Scan for the cell matching the given text and deliver its [x, y] coordinate at center. 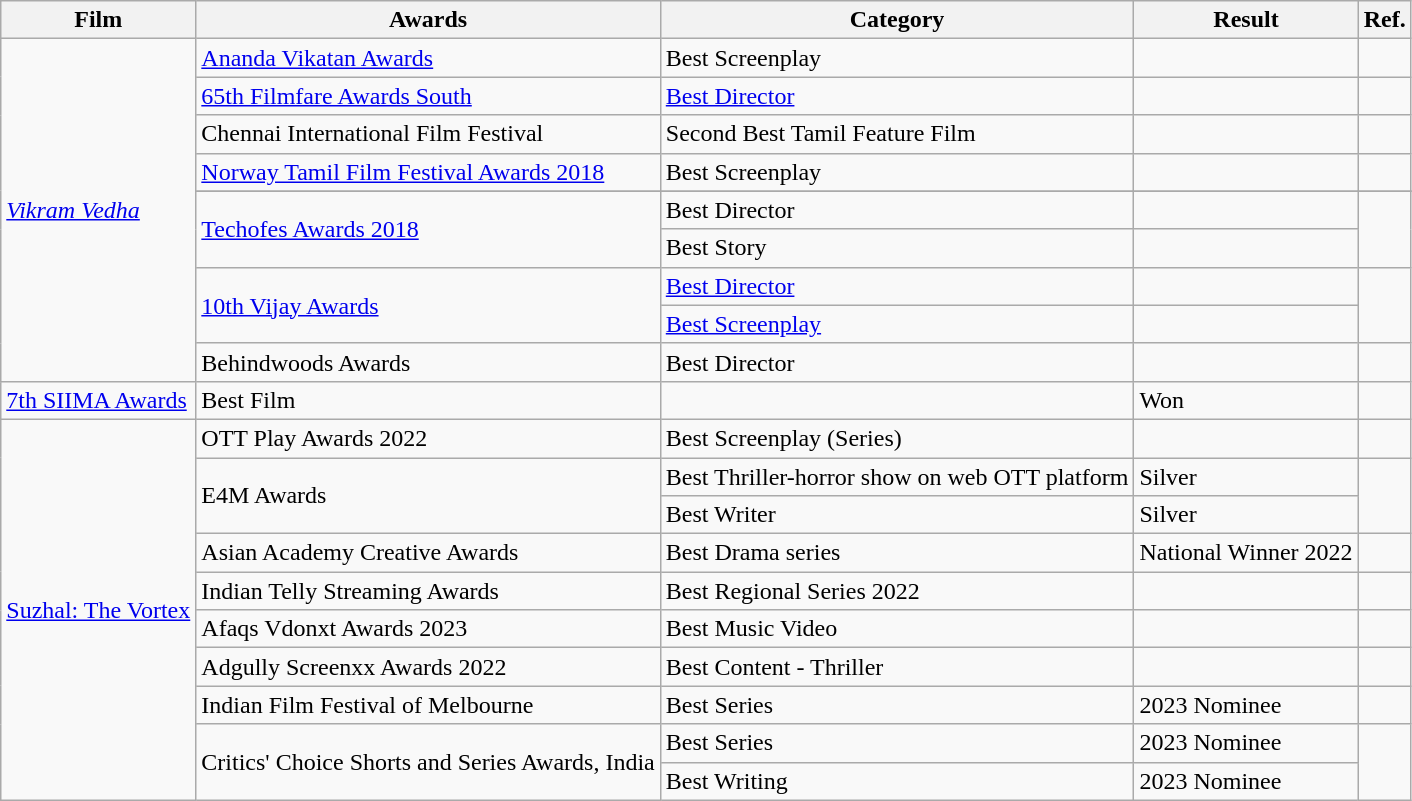
Vikram Vedha [98, 210]
Suzhal: The Vortex [98, 610]
Best Thriller-horror show on web OTT platform [897, 477]
Adgully Screenxx Awards 2022 [428, 667]
Chennai International Film Festival [428, 134]
Best Story [897, 248]
Best Writing [897, 781]
Behindwoods Awards [428, 362]
Best Screenplay (Series) [897, 438]
Afaqs Vdonxt Awards 2023 [428, 629]
65th Filmfare Awards South [428, 96]
Norway Tamil Film Festival Awards 2018 [428, 172]
Asian Academy Creative Awards [428, 553]
Result [1246, 20]
Indian Telly Streaming Awards [428, 591]
10th Vijay Awards [428, 305]
National Winner 2022 [1246, 553]
Best Music Video [897, 629]
Best Film [428, 400]
Ananda Vikatan Awards [428, 58]
Second Best Tamil Feature Film [897, 134]
Indian Film Festival of Melbourne [428, 705]
Category [897, 20]
Best Writer [897, 515]
Film [98, 20]
E4M Awards [428, 496]
Techofes Awards 2018 [428, 229]
Critics' Choice Shorts and Series Awards, India [428, 762]
Ref. [1384, 20]
Best Regional Series 2022 [897, 591]
7th SIIMA Awards [98, 400]
OTT Play Awards 2022 [428, 438]
Best Content - Thriller [897, 667]
Best Drama series [897, 553]
Won [1246, 400]
Awards [428, 20]
